For the text-containing cell, return its midpoint in [x, y] coordinate format. 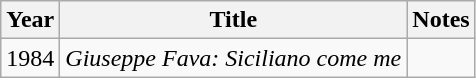
Notes [441, 20]
Title [234, 20]
1984 [30, 58]
Giuseppe Fava: Siciliano come me [234, 58]
Year [30, 20]
